Provide the (x, y) coordinate of the cell's center where the given text is located.  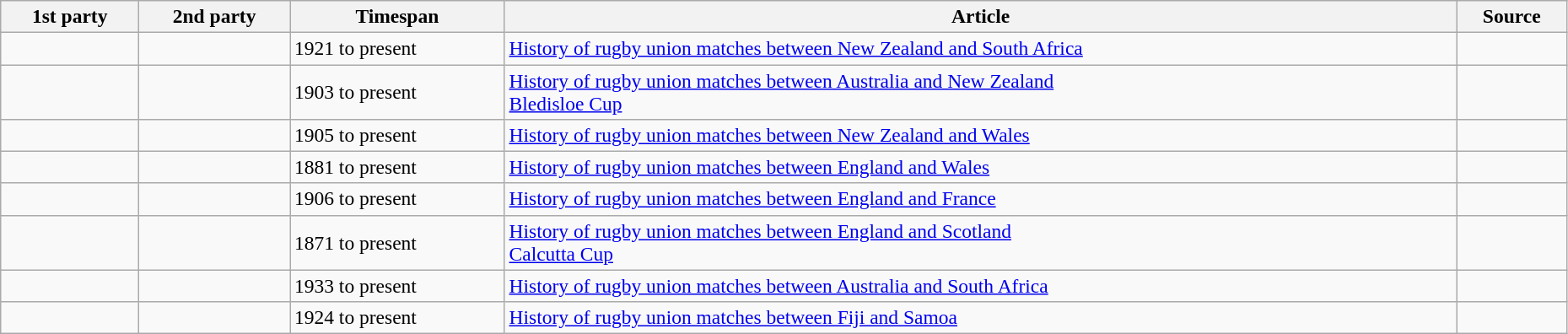
Article (980, 16)
History of rugby union matches between New Zealand and Wales (980, 135)
1903 to present (398, 91)
1921 to present (398, 48)
Source (1511, 16)
1933 to present (398, 286)
History of rugby union matches between Australia and New ZealandBledisloe Cup (980, 91)
1924 to present (398, 317)
1871 to present (398, 243)
2nd party (214, 16)
1906 to present (398, 199)
History of rugby union matches between Australia and South Africa (980, 286)
History of rugby union matches between England and France (980, 199)
1881 to present (398, 167)
History of rugby union matches between England and ScotlandCalcutta Cup (980, 243)
1st party (70, 16)
Timespan (398, 16)
History of rugby union matches between New Zealand and South Africa (980, 48)
1905 to present (398, 135)
History of rugby union matches between England and Wales (980, 167)
History of rugby union matches between Fiji and Samoa (980, 317)
